Output the [X, Y] coordinate of the center of the cell containing the given text.  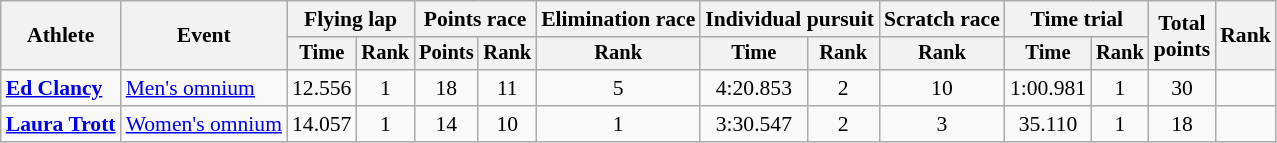
Men's omnium [204, 88]
11 [507, 88]
Event [204, 36]
12.556 [322, 88]
30 [1182, 88]
4:20.853 [754, 88]
Total points [1182, 36]
Scratch race [942, 19]
Elimination race [618, 19]
Women's omnium [204, 124]
Points race [475, 19]
5 [618, 88]
Time trial [1077, 19]
Flying lap [350, 19]
Ed Clancy [61, 88]
Laura Trott [61, 124]
3:30.547 [754, 124]
Individual pursuit [790, 19]
Athlete [61, 36]
35.110 [1048, 124]
14 [446, 124]
1:00.981 [1048, 88]
Points [446, 54]
3 [942, 124]
14.057 [322, 124]
